Extract the [X, Y] coordinate from the center of the cell holding the provided text.  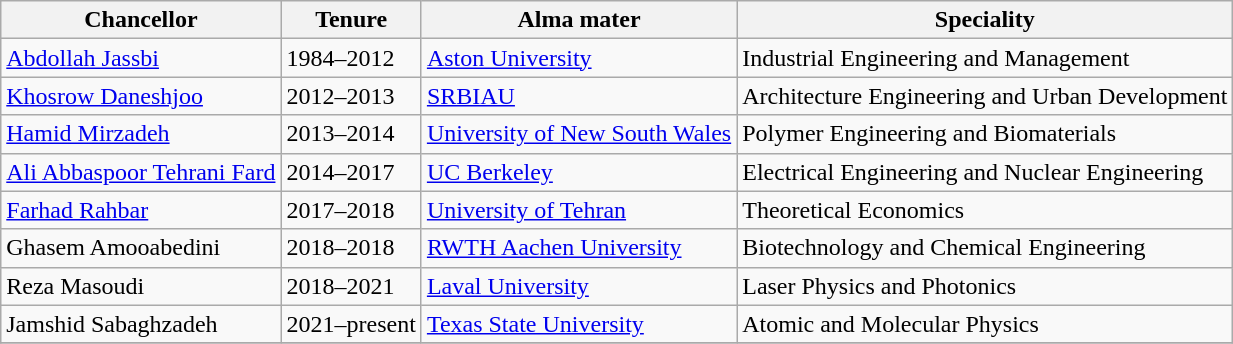
Alma mater [578, 20]
Atomic and Molecular Physics [985, 324]
Texas State University [578, 324]
University of New South Wales [578, 134]
Abdollah Jassbi [141, 58]
Aston University [578, 58]
Ghasem Amooabedini [141, 248]
2014–2017 [351, 172]
Reza Masoudi [141, 286]
2018–2018 [351, 248]
2013–2014 [351, 134]
Architecture Engineering and Urban Development [985, 96]
Hamid Mirzadeh [141, 134]
Ali Abbaspoor Tehrani Fard [141, 172]
Laser Physics and Photonics [985, 286]
Chancellor [141, 20]
RWTH Aachen University [578, 248]
Speciality [985, 20]
Theoretical Economics [985, 210]
Biotechnology and Chemical Engineering [985, 248]
2012–2013 [351, 96]
Laval University [578, 286]
2021–present [351, 324]
Khosrow Daneshjoo [141, 96]
Industrial Engineering and Management [985, 58]
Farhad Rahbar [141, 210]
Tenure [351, 20]
UC Berkeley [578, 172]
2017–2018 [351, 210]
University of Tehran [578, 210]
Jamshid Sabaghzadeh [141, 324]
SRBIAU [578, 96]
1984–2012 [351, 58]
Electrical Engineering and Nuclear Engineering [985, 172]
Polymer Engineering and Biomaterials [985, 134]
2018–2021 [351, 286]
